Extract the [x, y] coordinate from the center of the cell holding the provided text.  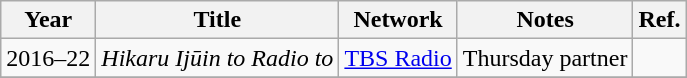
Notes [545, 20]
2016–22 [48, 58]
TBS Radio [398, 58]
Ref. [660, 20]
Thursday partner [545, 58]
Title [218, 20]
Network [398, 20]
Year [48, 20]
Hikaru Ijūin to Radio to [218, 58]
